Return [x, y] of the center of cell containing provided text 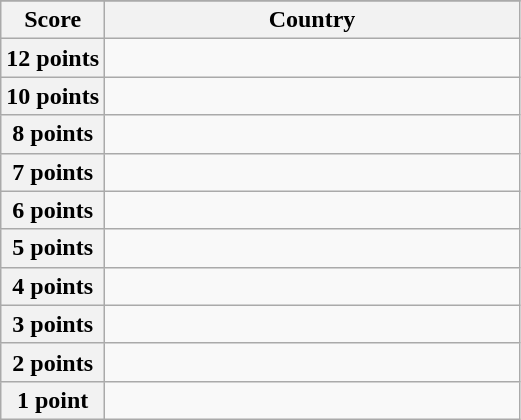
4 points [53, 286]
8 points [53, 134]
1 point [53, 400]
Country [312, 20]
12 points [53, 58]
5 points [53, 248]
Score [53, 20]
10 points [53, 96]
7 points [53, 172]
3 points [53, 324]
2 points [53, 362]
6 points [53, 210]
